Determine the (X, Y) coordinate at the center of the cell enclosing the given text.  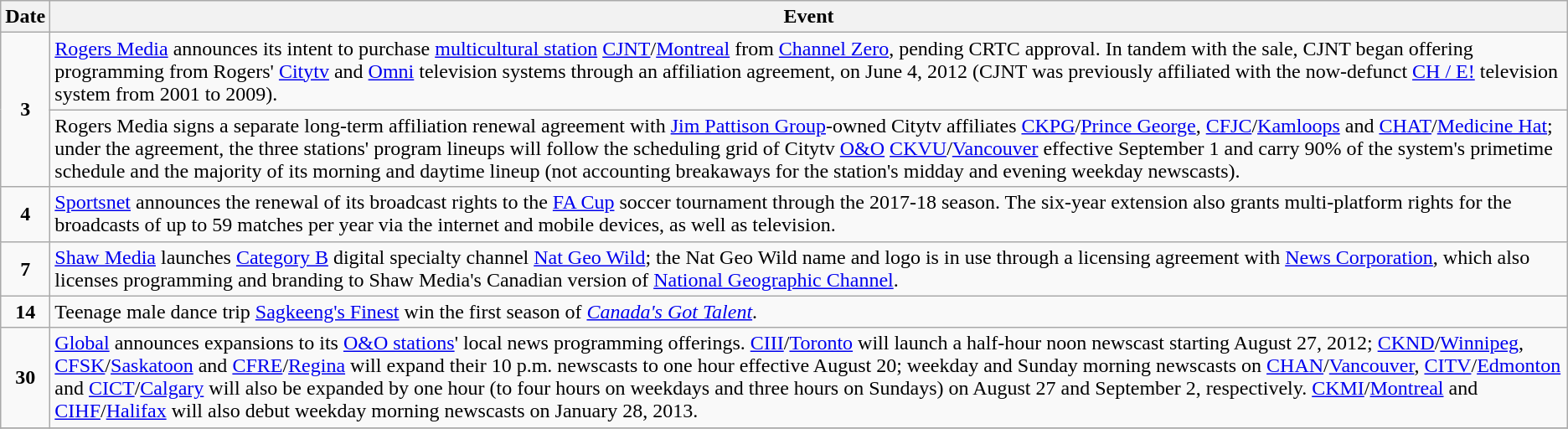
7 (25, 268)
Teenage male dance trip Sagkeeng's Finest win the first season of Canada's Got Talent. (809, 312)
Event (809, 17)
Date (25, 17)
14 (25, 312)
3 (25, 110)
4 (25, 214)
30 (25, 377)
